Provide the [x, y] coordinate of the cell's center where the given text is located.  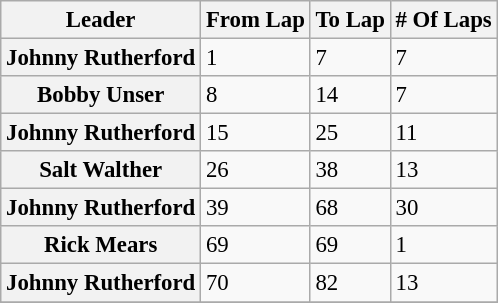
82 [350, 283]
30 [444, 208]
14 [350, 95]
39 [256, 208]
68 [350, 208]
Salt Walther [101, 170]
Bobby Unser [101, 95]
15 [256, 133]
11 [444, 133]
26 [256, 170]
# Of Laps [444, 20]
From Lap [256, 20]
38 [350, 170]
Rick Mears [101, 245]
To Lap [350, 20]
25 [350, 133]
70 [256, 283]
Leader [101, 20]
8 [256, 95]
